Search for the cell housing the specified text and yield its [x, y] center coordinate. 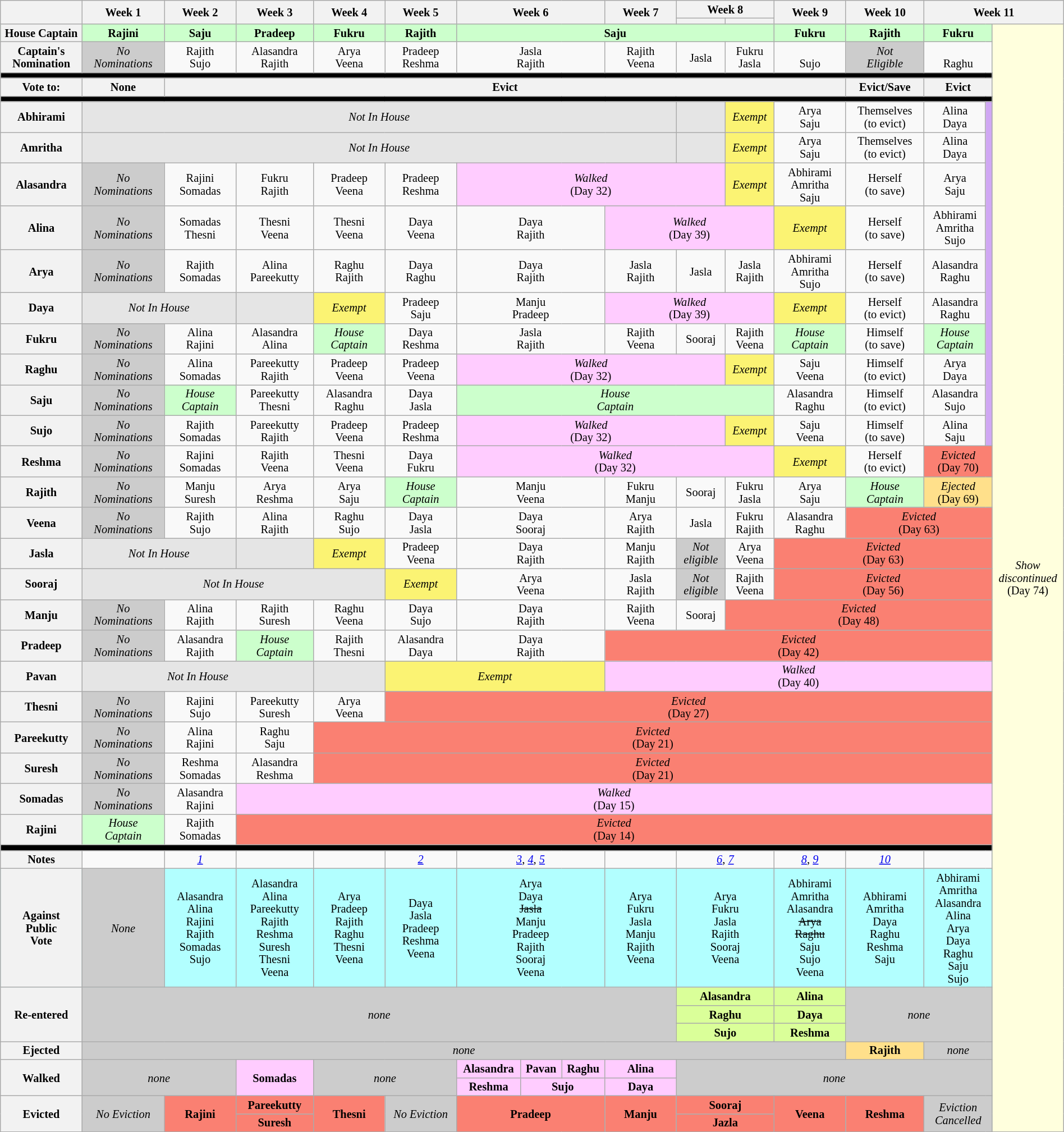
Vote to: [42, 87]
Week 8 [725, 9]
Ejected(Day 69) [958, 492]
RaghuVeena [349, 615]
AlasandraAlinaPareekuttyRajithReshmaSureshThesniVeena [274, 928]
AlasandraAlina [274, 339]
ManjuRajith [641, 553]
ManjuVeena [530, 492]
Week 2 [200, 12]
AlasandraAlinaRajiniRajithSomadasSujo [200, 928]
Evicted(Day 27) [689, 707]
DayaFukru [421, 461]
AryaRajith [641, 523]
AlasandraRajini [200, 799]
AlasandraDaya [421, 645]
AbhiramiAmrithaSaju [809, 184]
DayaReshma [421, 339]
AbhiramiAmrithaAlasandraAryaRaghuSajuSujoVeena [809, 928]
AryaPradeepRajithRaghuThesniVeena [349, 928]
AbhiramiAmrithaDayaRaghuReshmaSaju [885, 928]
Eviction Cancelled [958, 1113]
AryaDaya [955, 369]
Week 5 [421, 12]
AlinaSaju [955, 431]
Week 10 [885, 12]
RaghuSujo [349, 523]
Week 3 [274, 12]
Walked [42, 1078]
Walked(Day 15) [614, 799]
AlinaSomadas [200, 369]
Evicted(Day 42) [799, 645]
Arya [42, 271]
AbhiramiAmrithaAlasandraAlinaAryaDayaRaghuSajuSujo [958, 928]
DayaSujo [421, 615]
PareekuttyThesni [274, 400]
Week 11 [994, 12]
ManjuSuresh [200, 492]
AryaDayaJaslaManjuPradeepRajithSoorajVeena [530, 928]
Evicted(Day 70) [958, 461]
ManjuPradeep [530, 308]
Evict/Save [885, 87]
AlasandraReshma [274, 768]
Week 1 [123, 12]
Evicted(Day 14) [614, 829]
FukruManju [641, 492]
DayaJaslaPradeepReshmaVeena [421, 928]
Amritha [42, 147]
SomadasThesni [200, 228]
PradeepSaju [421, 308]
Week 9 [809, 12]
AgainstPublicVote [42, 928]
Evicted(Day 56) [883, 584]
Re-entered [42, 1014]
Notes [42, 859]
Week 7 [641, 12]
PareekuttySuresh [274, 707]
DayaSooraj [530, 523]
1 [200, 859]
AlinaPareekutty [274, 271]
NotEligible [885, 57]
AryaFukruJaslaManjuRajithVeena [641, 928]
3, 4, 5 [530, 859]
2 [421, 859]
DayaVeena [421, 228]
Abhirami [42, 117]
ReshmaSomadas [200, 768]
DayaRaghu [421, 271]
Ejected [42, 1050]
AlasandraSujo [955, 400]
Captain'sNomination [42, 57]
6, 7 [725, 859]
RaghuSaju [274, 737]
RajithThesni [349, 645]
Jazla [725, 1122]
8, 9 [809, 859]
Week 6 [530, 12]
10 [885, 859]
Evicted(Day 48) [859, 615]
Evicted [42, 1113]
AryaFukruJaslaRajithSoorajVeena [725, 928]
Show discontinued(Day 74) [1028, 578]
RajithSuresh [274, 615]
Week 4 [349, 12]
RajiniSujo [200, 707]
Walked(Day 40) [799, 676]
AryaReshma [274, 492]
RaghuRajith [349, 271]
